For the text-containing cell, return its midpoint in (x, y) coordinate format. 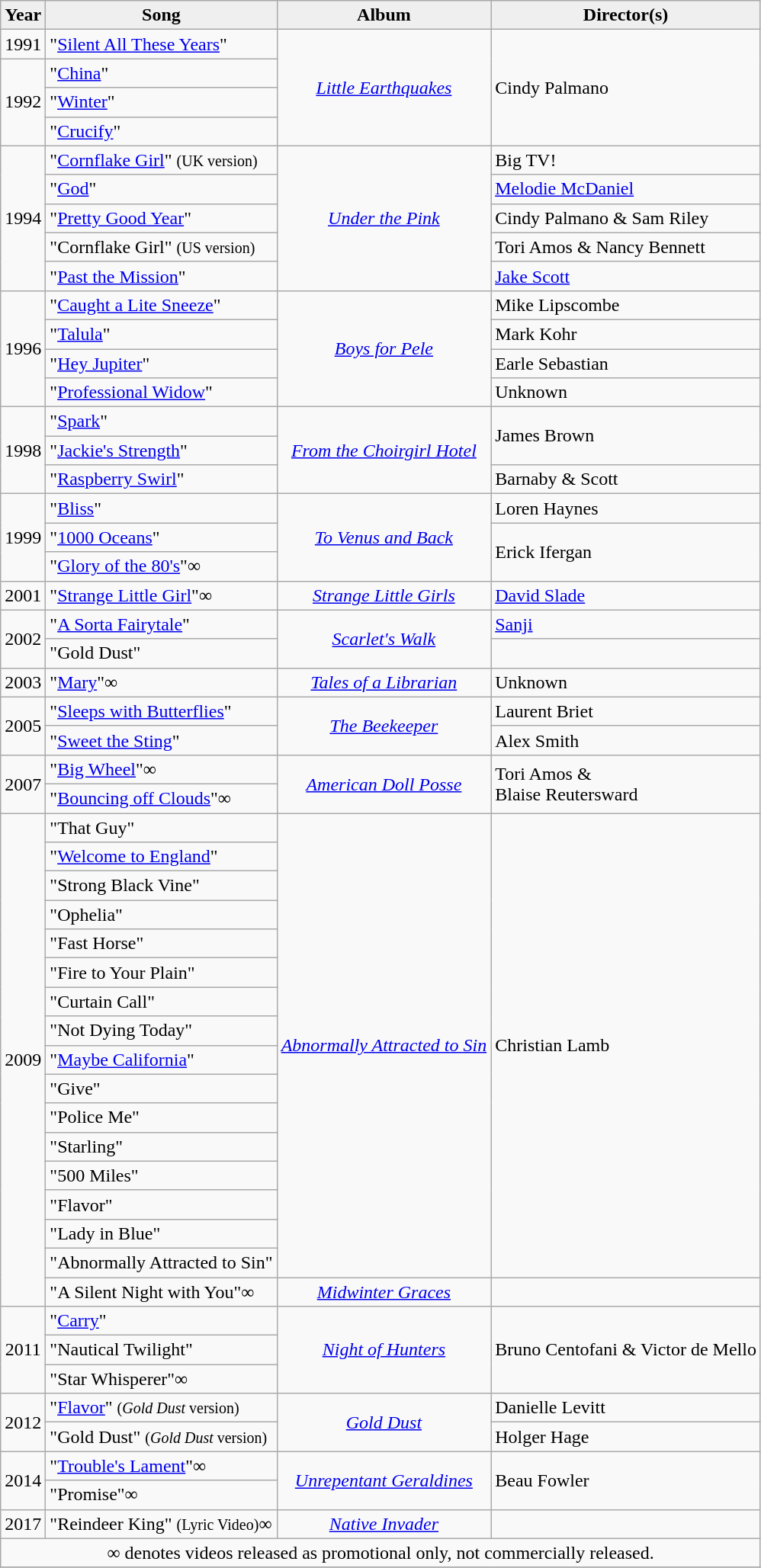
Director(s) (626, 15)
Mark Kohr (626, 334)
"Strong Black Vine" (162, 886)
Song (162, 15)
Tori Amos &Blaise Reutersward (626, 784)
"Talula" (162, 334)
From the Choirgirl Hotel (384, 451)
"Not Dying Today" (162, 1031)
Laurent Briet (626, 711)
1994 (23, 218)
2001 (23, 595)
Beau Fowler (626, 1480)
"Carry" (162, 1321)
The Beekeeper (384, 726)
"Starling" (162, 1146)
"1000 Oceans" (162, 537)
"Glory of the 80's"∞ (162, 566)
Album (384, 15)
Boys for Pele (384, 348)
"Cornflake Girl" (US version) (162, 247)
"Bouncing off Clouds"∞ (162, 798)
1992 (23, 102)
"Police Me" (162, 1117)
David Slade (626, 595)
"Pretty Good Year" (162, 218)
"Fire to Your Plain" (162, 973)
"A Sorta Fairytale" (162, 624)
"Nautical Twilight" (162, 1350)
Christian Lamb (626, 1044)
2005 (23, 726)
"God" (162, 189)
"Cornflake Girl" (UK version) (162, 160)
Holger Hage (626, 1437)
"Fast Horse" (162, 944)
∞ denotes videos released as promotional only, not commercially released. (381, 1553)
"Sweet the Sting" (162, 740)
Under the Pink (384, 218)
Little Earthquakes (384, 88)
Sanji (626, 624)
Barnaby & Scott (626, 479)
Loren Haynes (626, 508)
Strange Little Girls (384, 595)
"Crucify" (162, 131)
Cindy Palmano (626, 88)
"Star Whisperer"∞ (162, 1379)
"Professional Widow" (162, 393)
"Promise"∞ (162, 1495)
Big TV! (626, 160)
Jake Scott (626, 276)
American Doll Posse (384, 784)
2003 (23, 682)
"Strange Little Girl"∞ (162, 595)
"Big Wheel"∞ (162, 769)
Danielle Levitt (626, 1408)
"Sleeps with Butterflies" (162, 711)
"Raspberry Swirl" (162, 479)
Tori Amos & Nancy Bennett (626, 247)
"Silent All These Years" (162, 44)
Scarlet's Walk (384, 639)
"Flavor" (162, 1204)
Night of Hunters (384, 1350)
"Reindeer King" (Lyric Video)∞ (162, 1524)
1998 (23, 451)
"Hey Jupiter" (162, 364)
"Caught a Lite Sneeze" (162, 305)
Midwinter Graces (384, 1292)
Unrepentant Geraldines (384, 1480)
Mike Lipscombe (626, 305)
"A Silent Night with You"∞ (162, 1292)
"Jackie's Strength" (162, 451)
1991 (23, 44)
Bruno Centofani & Victor de Mello (626, 1350)
Earle Sebastian (626, 364)
"Spark" (162, 422)
"Bliss" (162, 508)
Erick Ifergan (626, 552)
1999 (23, 537)
"Ophelia" (162, 915)
"Lady in Blue" (162, 1233)
"Maybe California" (162, 1060)
"Flavor" (Gold Dust version) (162, 1408)
2014 (23, 1480)
"That Guy" (162, 827)
Native Invader (384, 1524)
Abnormally Attracted to Sin (384, 1044)
Alex Smith (626, 740)
Cindy Palmano & Sam Riley (626, 218)
"500 Miles" (162, 1175)
"Welcome to England" (162, 857)
To Venus and Back (384, 537)
Tales of a Librarian (384, 682)
"Gold Dust" (162, 653)
"Trouble's Lament"∞ (162, 1466)
"Abnormally Attracted to Sin" (162, 1262)
"Past the Mission" (162, 276)
Gold Dust (384, 1422)
2009 (23, 1060)
"Give" (162, 1089)
"Curtain Call" (162, 1002)
2011 (23, 1350)
"Mary"∞ (162, 682)
Year (23, 15)
2012 (23, 1422)
"Gold Dust" (Gold Dust version) (162, 1437)
Melodie McDaniel (626, 189)
"China" (162, 73)
James Brown (626, 436)
2002 (23, 639)
1996 (23, 348)
"Winter" (162, 102)
2007 (23, 784)
2017 (23, 1524)
